From the cell containing the given text, extract its center point as (X, Y) coordinate. 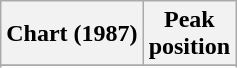
Chart (1987) (72, 34)
Peakposition (189, 34)
